Identify which cell holds the provided text, then report its [x, y] central coordinate. 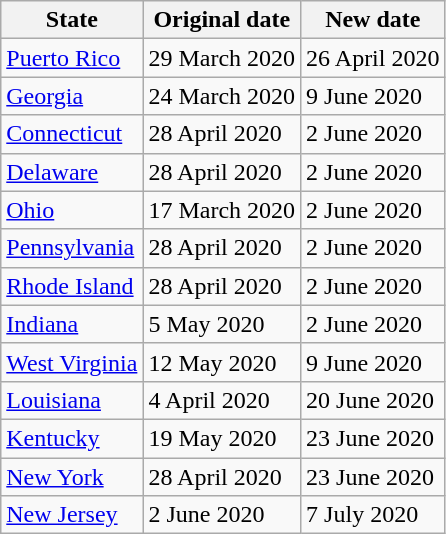
12 May 2020 [222, 362]
New Jersey [72, 515]
4 April 2020 [222, 400]
17 March 2020 [222, 210]
State [72, 20]
Rhode Island [72, 286]
Kentucky [72, 438]
19 May 2020 [222, 438]
Louisiana [72, 400]
Puerto Rico [72, 58]
Indiana [72, 324]
West Virginia [72, 362]
Delaware [72, 172]
Ohio [72, 210]
Original date [222, 20]
New York [72, 477]
Connecticut [72, 134]
Pennsylvania [72, 248]
Georgia [72, 96]
26 April 2020 [373, 58]
New date [373, 20]
20 June 2020 [373, 400]
24 March 2020 [222, 96]
5 May 2020 [222, 324]
7 July 2020 [373, 515]
29 March 2020 [222, 58]
